Locate the cell with the specified text and output its (x, y) center coordinate. 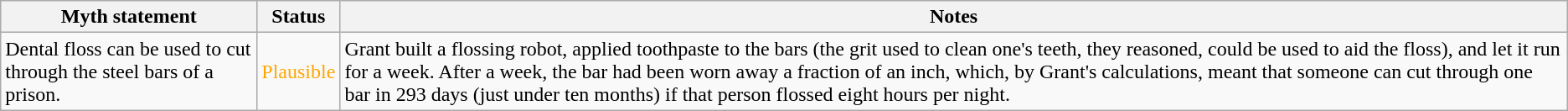
Dental floss can be used to cut through the steel bars of a prison. (129, 71)
Notes (953, 17)
Status (298, 17)
Plausible (298, 71)
Myth statement (129, 17)
